For the text-containing cell, return its midpoint in [X, Y] coordinate format. 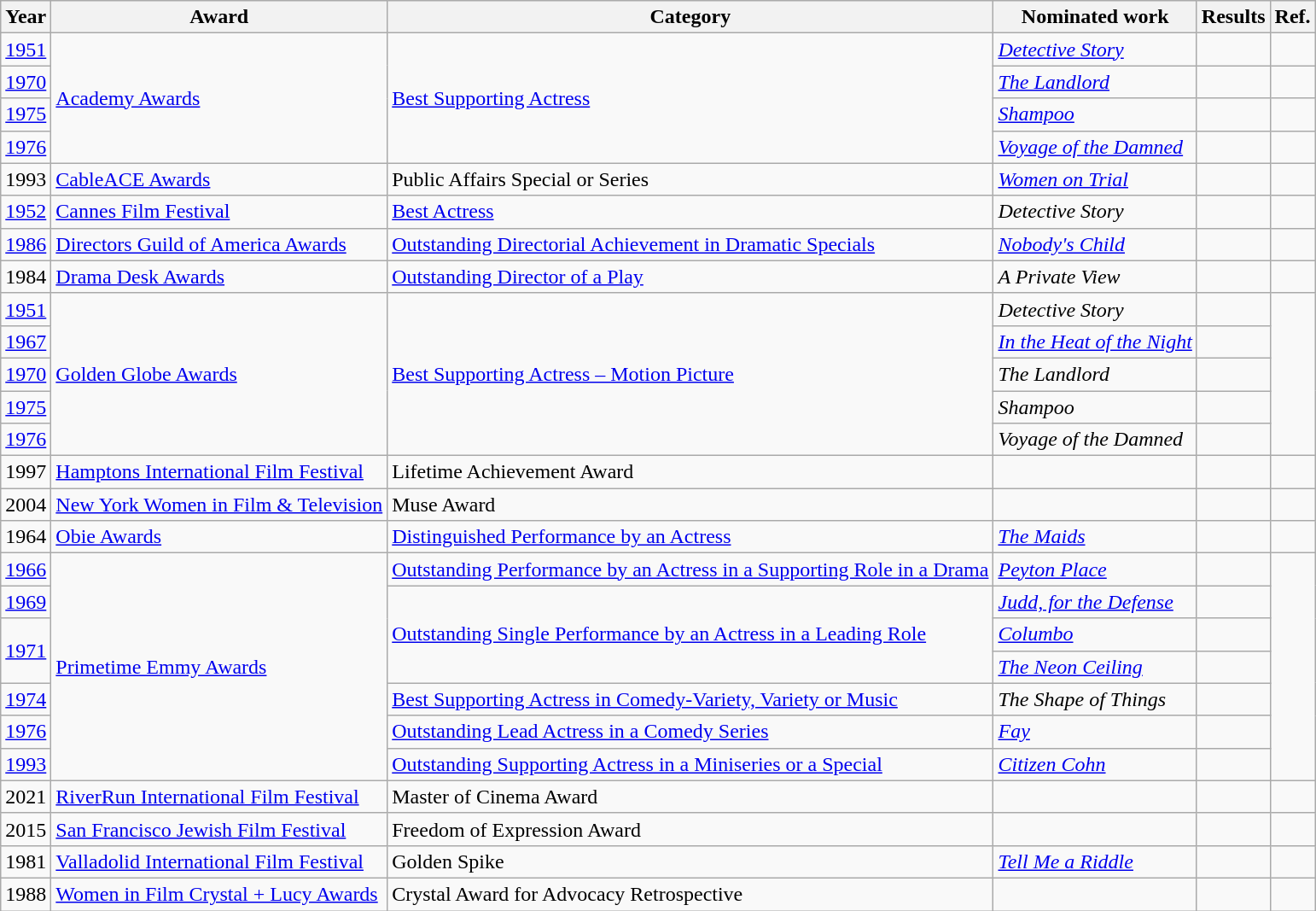
1997 [26, 472]
1988 [26, 894]
1969 [26, 602]
Category [690, 17]
Crystal Award for Advocacy Retrospective [690, 894]
Best Supporting Actress – Motion Picture [690, 374]
Fay [1095, 732]
Year [26, 17]
Golden Globe Awards [219, 374]
Peyton Place [1095, 569]
San Francisco Jewish Film Festival [219, 829]
2015 [26, 829]
1986 [26, 244]
Outstanding Supporting Actress in a Miniseries or a Special [690, 764]
Directors Guild of America Awards [219, 244]
2021 [26, 797]
Judd, for the Defense [1095, 602]
Best Supporting Actress in Comedy-Variety, Variety or Music [690, 699]
Citizen Cohn [1095, 764]
Master of Cinema Award [690, 797]
Best Supporting Actress [690, 98]
New York Women in Film & Television [219, 505]
1966 [26, 569]
Tell Me a Riddle [1095, 861]
Women in Film Crystal + Lucy Awards [219, 894]
Award [219, 17]
Outstanding Single Performance by an Actress in a Leading Role [690, 634]
Ref. [1292, 17]
Women on Trial [1095, 179]
1981 [26, 861]
1952 [26, 212]
The Maids [1095, 537]
The Shape of Things [1095, 699]
Distinguished Performance by an Actress [690, 537]
Columbo [1095, 634]
1964 [26, 537]
Public Affairs Special or Series [690, 179]
Nominated work [1095, 17]
Freedom of Expression Award [690, 829]
Lifetime Achievement Award [690, 472]
1984 [26, 277]
Hamptons International Film Festival [219, 472]
RiverRun International Film Festival [219, 797]
Best Actress [690, 212]
1974 [26, 699]
Academy Awards [219, 98]
Outstanding Lead Actress in a Comedy Series [690, 732]
Primetime Emmy Awards [219, 667]
Cannes Film Festival [219, 212]
Outstanding Performance by an Actress in a Supporting Role in a Drama [690, 569]
Drama Desk Awards [219, 277]
CableACE Awards [219, 179]
A Private View [1095, 277]
1967 [26, 342]
Muse Award [690, 505]
1971 [26, 651]
The Neon Ceiling [1095, 667]
Outstanding Directorial Achievement in Dramatic Specials [690, 244]
Valladolid International Film Festival [219, 861]
Outstanding Director of a Play [690, 277]
Golden Spike [690, 861]
Nobody's Child [1095, 244]
In the Heat of the Night [1095, 342]
2004 [26, 505]
Results [1233, 17]
Obie Awards [219, 537]
